Locate the cell with the specified text and output its (x, y) center coordinate. 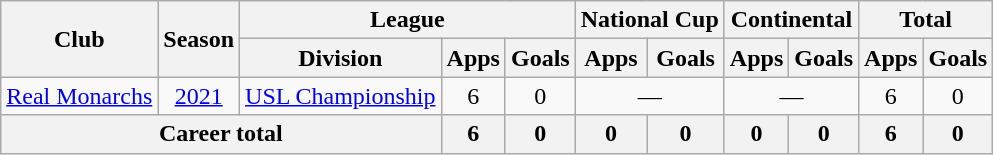
Division (341, 58)
Season (199, 39)
Club (80, 39)
League (408, 20)
Real Monarchs (80, 96)
National Cup (650, 20)
Career total (221, 134)
Continental (791, 20)
Total (926, 20)
2021 (199, 96)
USL Championship (341, 96)
